Return the (x, y) coordinate for the center point of the cell that contains the specified text.  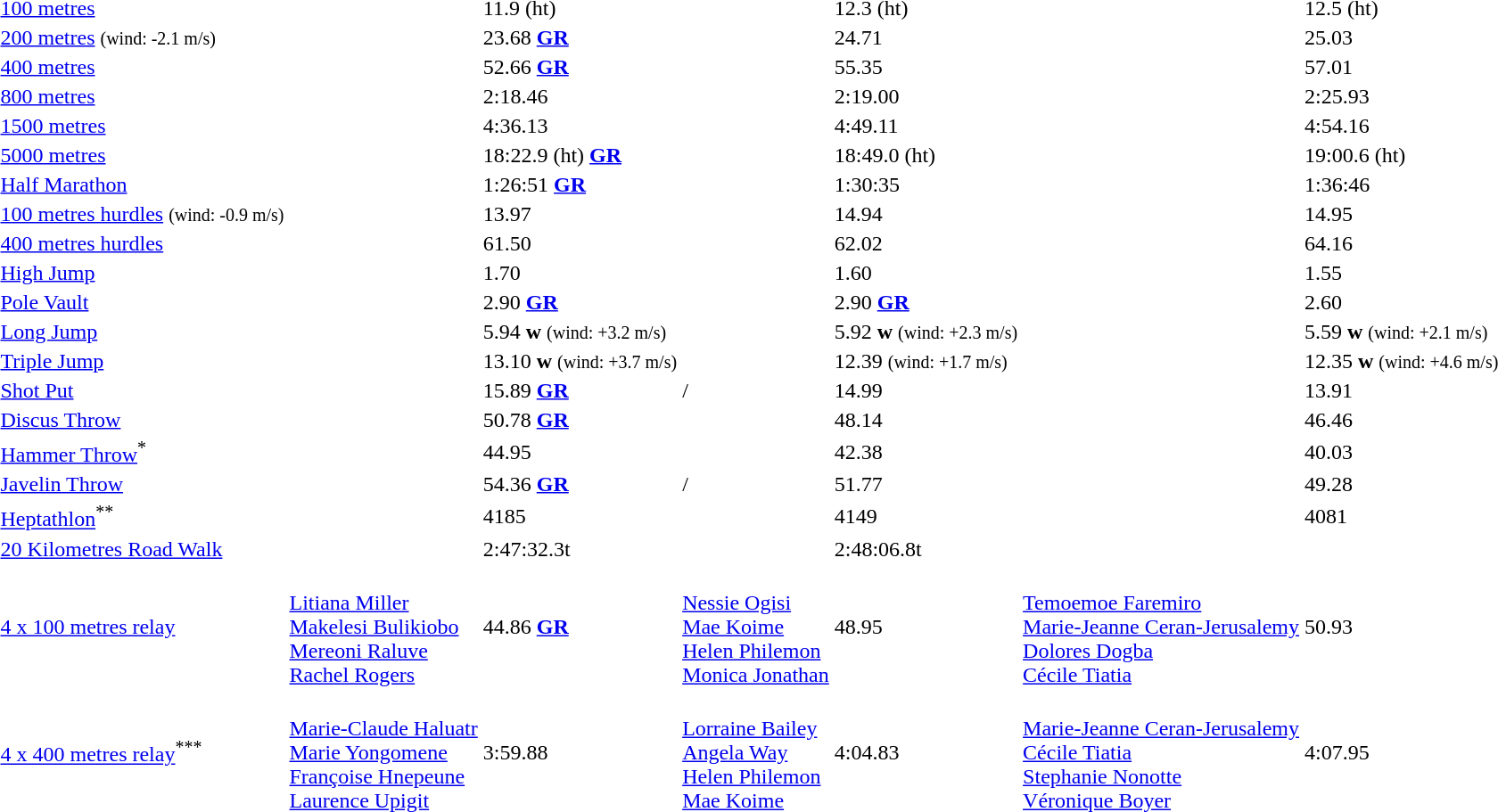
14.99 (926, 390)
48.95 (926, 627)
61.50 (580, 243)
2:48:06.8t (926, 549)
Litiana Miller Makelesi Bulikiobo Mereoni Raluve Rachel Rogers (383, 627)
48.14 (926, 420)
14.94 (926, 214)
13.10 w (wind: +3.7 m/s) (580, 361)
1.70 (580, 273)
5.92 w (wind: +2.3 m/s) (926, 332)
4:49.11 (926, 126)
5.94 w (wind: +3.2 m/s) (580, 332)
4:36.13 (580, 126)
54.36 GR (580, 484)
2:18.46 (580, 96)
50.78 GR (580, 420)
42.38 (926, 452)
18:49.0 (ht) (926, 155)
Temoemoe Faremiro Marie-Jeanne Ceran-Jerusalemy Dolores Dogba Cécile Tiatia (1161, 627)
44.95 (580, 452)
44.86 GR (580, 627)
1:26:51 GR (580, 185)
1:30:35 (926, 185)
13.97 (580, 214)
18:22.9 (ht) GR (580, 155)
52.66 GR (580, 67)
2:19.00 (926, 96)
62.02 (926, 243)
51.77 (926, 484)
23.68 GR (580, 37)
1.60 (926, 273)
55.35 (926, 67)
Nessie Ogisi Mae Koime Helen Philemon Monica Jonathan (756, 627)
4185 (580, 516)
2:47:32.3t (580, 549)
15.89 GR (580, 390)
4149 (926, 516)
12.39 (wind: +1.7 m/s) (926, 361)
24.71 (926, 37)
